Pinpoint the cell where the given text exists, returning its [X, Y] midpoint coordinate. 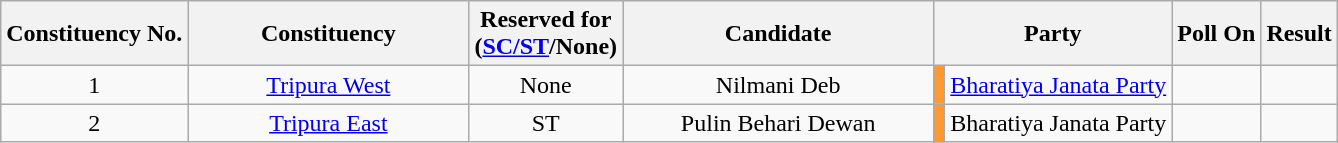
Reserved for(SC/ST/None) [546, 34]
1 [94, 85]
Result [1299, 34]
Constituency No. [94, 34]
Party [1053, 34]
ST [546, 123]
Tripura East [328, 123]
Nilmani Deb [778, 85]
Pulin Behari Dewan [778, 123]
Candidate [778, 34]
Poll On [1216, 34]
Tripura West [328, 85]
None [546, 85]
Constituency [328, 34]
2 [94, 123]
